Return (X, Y) of the center of cell containing provided text 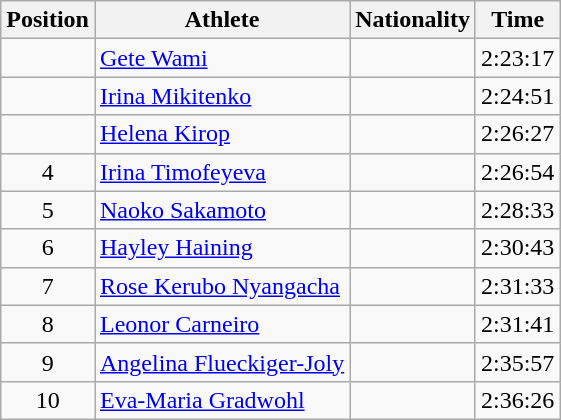
Nationality (413, 20)
9 (48, 362)
Naoko Sakamoto (222, 210)
6 (48, 248)
2:31:33 (517, 286)
2:26:27 (517, 134)
Gete Wami (222, 58)
Irina Timofeyeva (222, 172)
Eva-Maria Gradwohl (222, 400)
Rose Kerubo Nyangacha (222, 286)
2:30:43 (517, 248)
10 (48, 400)
Leonor Carneiro (222, 324)
2:28:33 (517, 210)
Time (517, 20)
Helena Kirop (222, 134)
Angelina Flueckiger-Joly (222, 362)
2:24:51 (517, 96)
2:23:17 (517, 58)
2:36:26 (517, 400)
7 (48, 286)
Athlete (222, 20)
Position (48, 20)
2:26:54 (517, 172)
2:31:41 (517, 324)
5 (48, 210)
4 (48, 172)
Irina Mikitenko (222, 96)
Hayley Haining (222, 248)
2:35:57 (517, 362)
8 (48, 324)
